For the text-containing cell, return its midpoint in [x, y] coordinate format. 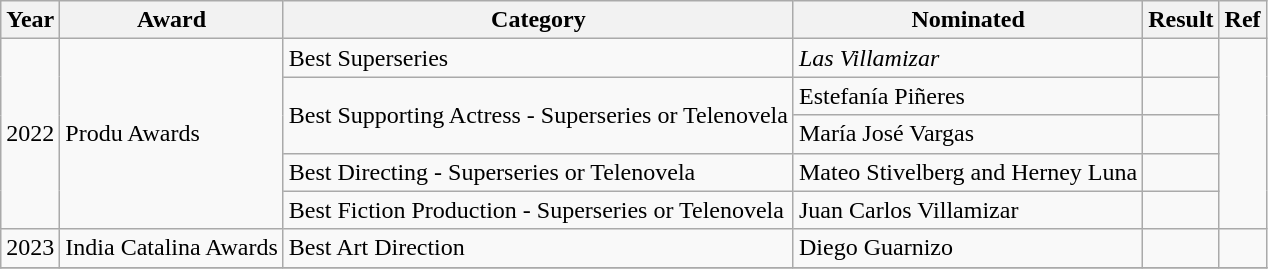
2023 [30, 248]
Juan Carlos Villamizar [968, 210]
Las Villamizar [968, 58]
Best Art Direction [538, 248]
Category [538, 20]
Best Supporting Actress - Superseries or Telenovela [538, 115]
Year [30, 20]
Estefanía Piñeres [968, 96]
Result [1181, 20]
Best Superseries [538, 58]
Produ Awards [172, 134]
Award [172, 20]
Best Fiction Production - Superseries or Telenovela [538, 210]
Best Directing - Superseries or Telenovela [538, 172]
Diego Guarnizo [968, 248]
India Catalina Awards [172, 248]
Ref [1242, 20]
Nominated [968, 20]
María José Vargas [968, 134]
2022 [30, 134]
Mateo Stivelberg and Herney Luna [968, 172]
